Capture the cell that displays the provided text and extract its (x, y) central coordinate. 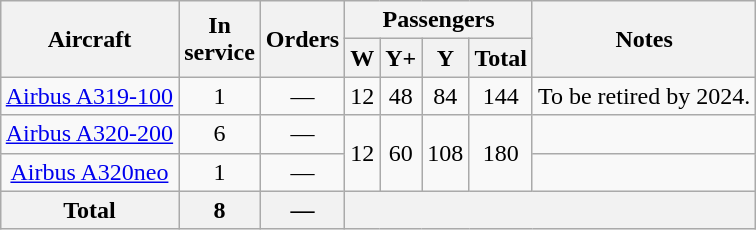
Orders (302, 39)
Y (446, 58)
Passengers (439, 20)
To be retired by 2024. (644, 96)
In service (220, 39)
Notes (644, 39)
Aircraft (89, 39)
Y+ (401, 58)
8 (220, 210)
Airbus A320-200 (89, 134)
6 (220, 134)
144 (501, 96)
Airbus A319-100 (89, 96)
Airbus A320neo (89, 172)
60 (401, 153)
108 (446, 153)
84 (446, 96)
48 (401, 96)
W (362, 58)
180 (501, 153)
